For the text-containing cell, return its midpoint in [x, y] coordinate format. 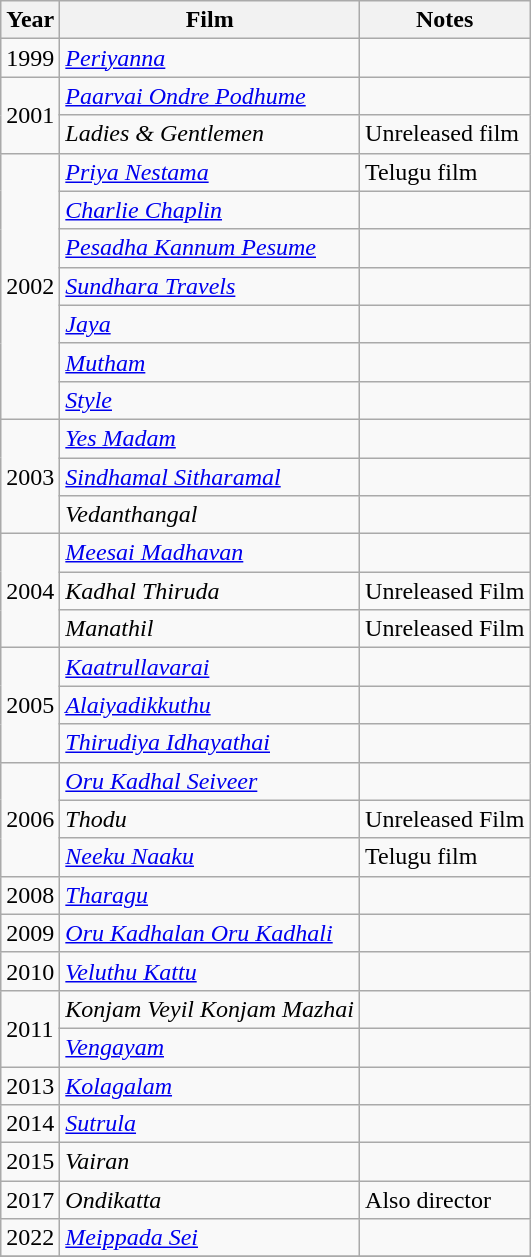
Also director [445, 1200]
Thirudiya Idhayathai [210, 743]
Konjam Veyil Konjam Mazhai [210, 1009]
Notes [445, 20]
Pesadha Kannum Pesume [210, 248]
2002 [30, 286]
2013 [30, 1085]
Style [210, 400]
Ondikatta [210, 1200]
2001 [30, 115]
Vairan [210, 1162]
Kadhal Thiruda [210, 591]
Sutrula [210, 1124]
2004 [30, 591]
Thodu [210, 819]
Yes Madam [210, 438]
1999 [30, 58]
Kolagalam [210, 1085]
Alaiyadikkuthu [210, 705]
2017 [30, 1200]
2010 [30, 971]
2009 [30, 933]
Year [30, 20]
Ladies & Gentlemen [210, 134]
Sundhara Travels [210, 286]
Oru Kadhal Seiveer [210, 781]
2015 [30, 1162]
Mutham [210, 362]
Neeku Naaku [210, 857]
Paarvai Ondre Podhume [210, 96]
2006 [30, 819]
Priya Nestama [210, 172]
Kaatrullavarai [210, 667]
Manathil [210, 629]
Vengayam [210, 1047]
Meippada Sei [210, 1238]
Charlie Chaplin [210, 210]
2003 [30, 476]
2005 [30, 705]
Tharagu [210, 895]
2011 [30, 1028]
2014 [30, 1124]
Oru Kadhalan Oru Kadhali [210, 933]
2008 [30, 895]
2022 [30, 1238]
Sindhamal Sitharamal [210, 477]
Vedanthangal [210, 515]
Periyanna [210, 58]
Unreleased film [445, 134]
Film [210, 20]
Jaya [210, 324]
Veluthu Kattu [210, 971]
Meesai Madhavan [210, 553]
